Extract the (X, Y) coordinate from the center of the cell holding the provided text.  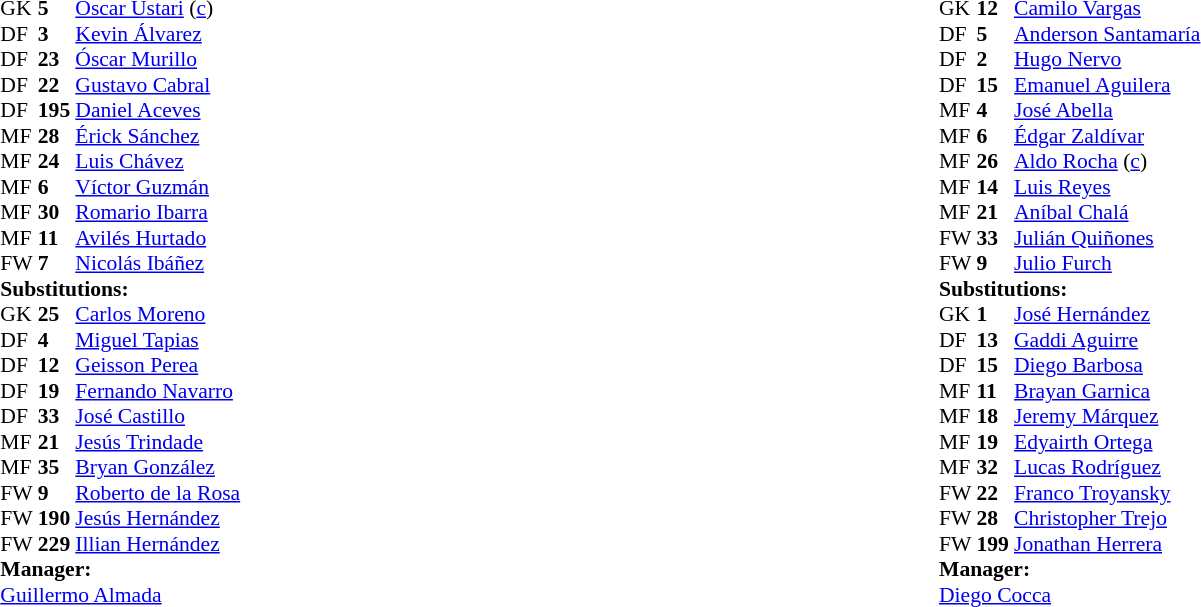
13 (996, 340)
7 (57, 263)
Illian Hernández (158, 544)
Miguel Tapias (158, 340)
24 (57, 161)
José Hernández (1107, 315)
23 (57, 59)
Anderson Santamaría (1107, 34)
Édgar Zaldívar (1107, 136)
Romario Ibarra (158, 213)
Gaddi Aguirre (1107, 340)
Luis Chávez (158, 161)
Hugo Nervo (1107, 59)
190 (57, 519)
Brayan Garnica (1107, 391)
35 (57, 467)
12 (57, 365)
Jonathan Herrera (1107, 544)
Roberto de la Rosa (158, 493)
Julio Furch (1107, 263)
Edyairth Ortega (1107, 442)
26 (996, 161)
Óscar Murillo (158, 59)
18 (996, 417)
Víctor Guzmán (158, 187)
Emanuel Aguilera (1107, 85)
229 (57, 544)
Fernando Navarro (158, 391)
30 (57, 213)
Carlos Moreno (158, 315)
3 (57, 34)
Avilés Hurtado (158, 238)
Daniel Aceves (158, 111)
Gustavo Cabral (158, 85)
Érick Sánchez (158, 136)
Aldo Rocha (c) (1107, 161)
Julián Quiñones (1107, 238)
Jesús Trindade (158, 442)
José Abella (1107, 111)
Christopher Trejo (1107, 519)
Bryan González (158, 467)
José Castillo (158, 417)
2 (996, 59)
Kevin Álvarez (158, 34)
5 (996, 34)
Nicolás Ibáñez (158, 263)
195 (57, 111)
Aníbal Chalá (1107, 213)
1 (996, 315)
14 (996, 187)
Jesús Hernández (158, 519)
32 (996, 467)
25 (57, 315)
Jeremy Márquez (1107, 417)
Geisson Perea (158, 365)
Luis Reyes (1107, 187)
Diego Barbosa (1107, 365)
Franco Troyansky (1107, 493)
199 (996, 544)
Lucas Rodríguez (1107, 467)
